Scan for the cell matching the given text and deliver its [X, Y] coordinate at center. 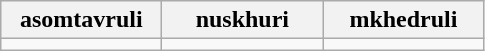
asomtavruli [82, 20]
mkhedruli [404, 20]
nuskhuri [242, 20]
